Output the [X, Y] coordinate of the center of the cell containing the given text.  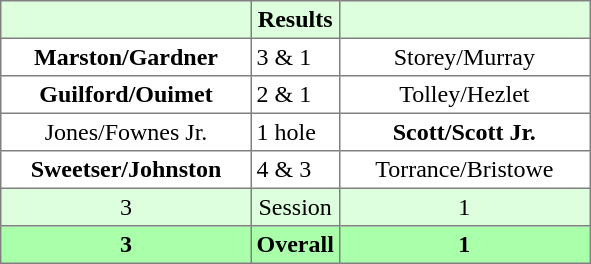
Session [295, 207]
2 & 1 [295, 95]
1 hole [295, 132]
Sweetser/Johnston [126, 170]
4 & 3 [295, 170]
Results [295, 20]
Jones/Fownes Jr. [126, 132]
3 & 1 [295, 57]
Guilford/Ouimet [126, 95]
Storey/Murray [464, 57]
Torrance/Bristowe [464, 170]
Overall [295, 245]
Tolley/Hezlet [464, 95]
Marston/Gardner [126, 57]
Scott/Scott Jr. [464, 132]
